Search for the cell housing the specified text and yield its [x, y] center coordinate. 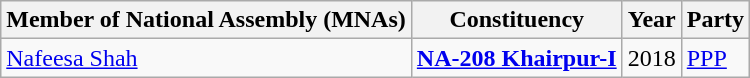
NA-208 Khairpur-I [516, 58]
Constituency [516, 20]
Nafeesa Shah [206, 58]
PPP [715, 58]
Member of National Assembly (MNAs) [206, 20]
Party [715, 20]
2018 [652, 58]
Year [652, 20]
